Find where the given text appears and provide that cell's center as [x, y] coordinate. 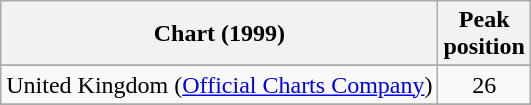
Peakposition [484, 34]
26 [484, 85]
Chart (1999) [220, 34]
United Kingdom (Official Charts Company) [220, 85]
